Scan for the cell matching the given text and deliver its (X, Y) coordinate at center. 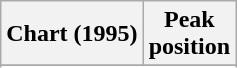
Peakposition (189, 34)
Chart (1995) (72, 34)
